Detect which cell encompasses the target text, then output its (x, y) center coordinate. 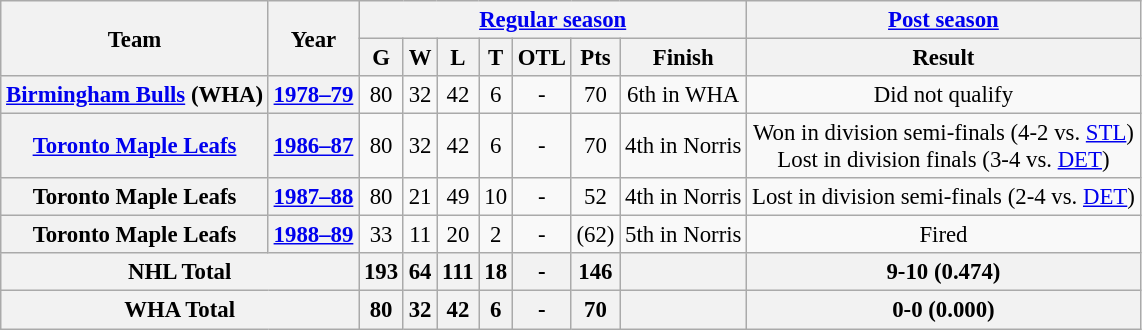
20 (458, 235)
Did not qualify (944, 95)
NHL Total (180, 273)
Result (944, 58)
Won in division semi-finals (4-2 vs. STL) Lost in division finals (3-4 vs. DET) (944, 146)
21 (420, 197)
6th in WHA (684, 95)
193 (382, 273)
OTL (542, 58)
64 (420, 273)
18 (496, 273)
146 (596, 273)
L (458, 58)
Post season (944, 20)
11 (420, 235)
2 (496, 235)
(62) (596, 235)
Lost in division semi-finals (2-4 vs. DET) (944, 197)
52 (596, 197)
111 (458, 273)
Pts (596, 58)
Finish (684, 58)
1978–79 (313, 95)
W (420, 58)
Birmingham Bulls (WHA) (135, 95)
5th in Norris (684, 235)
Team (135, 38)
Regular season (553, 20)
Fired (944, 235)
1986–87 (313, 146)
WHA Total (180, 310)
1987–88 (313, 197)
G (382, 58)
10 (496, 197)
33 (382, 235)
49 (458, 197)
T (496, 58)
1988–89 (313, 235)
0-0 (0.000) (944, 310)
9-10 (0.474) (944, 273)
Year (313, 38)
